Locate the cell with the specified text and output its [X, Y] center coordinate. 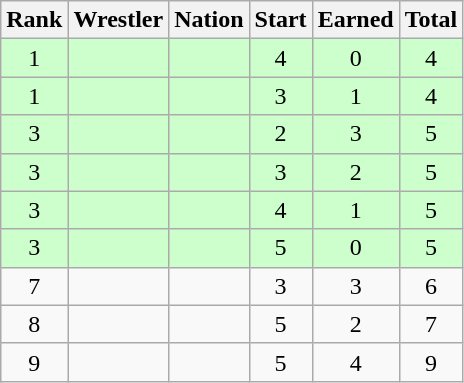
8 [34, 324]
Earned [356, 20]
6 [431, 286]
Wrestler [118, 20]
Start [280, 20]
Total [431, 20]
Nation [209, 20]
Rank [34, 20]
